Locate the cell with the specified text and output its (x, y) center coordinate. 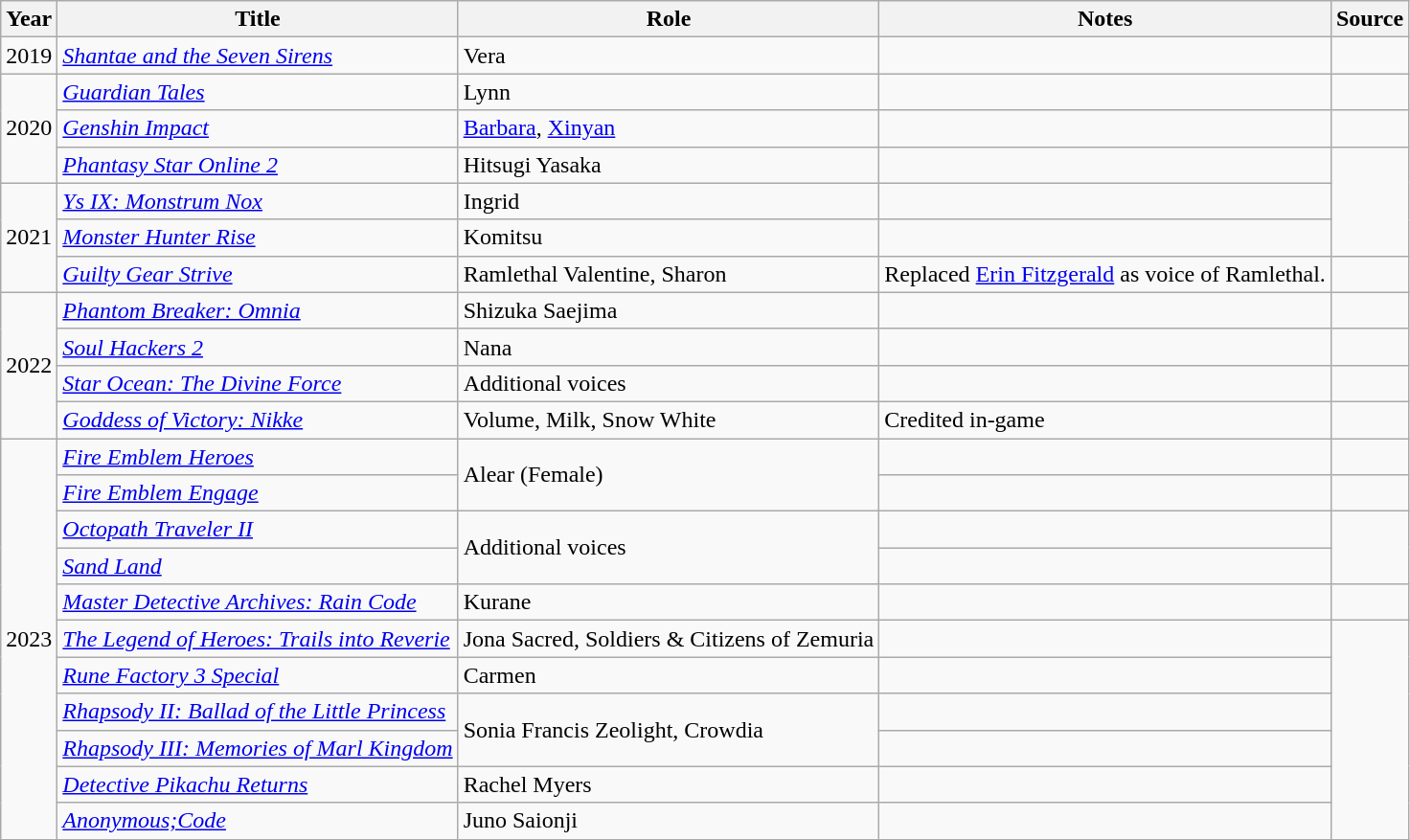
Sand Land (258, 566)
Monster Hunter Rise (258, 238)
Anonymous;Code (258, 821)
Shantae and the Seven Sirens (258, 56)
Rachel Myers (669, 784)
Soul Hackers 2 (258, 347)
Title (258, 19)
Juno Saionji (669, 821)
The Legend of Heroes: Trails into Reverie (258, 639)
Lynn (669, 92)
Master Detective Archives: Rain Code (258, 602)
Guilty Gear Strive (258, 274)
Kurane (669, 602)
Replaced Erin Fitzgerald as voice of Ramlethal. (1105, 274)
Detective Pikachu Returns (258, 784)
Star Ocean: The Divine Force (258, 383)
Alear (Female) (669, 475)
Guardian Tales (258, 92)
Rune Factory 3 Special (258, 675)
Goddess of Victory: Nikke (258, 420)
Notes (1105, 19)
Ingrid (669, 201)
Fire Emblem Engage (258, 493)
Hitsugi Yasaka (669, 165)
Carmen (669, 675)
Shizuka Saejima (669, 310)
Volume, Milk, Snow White (669, 420)
2020 (29, 128)
Rhapsody III: Memories of Marl Kingdom (258, 748)
Fire Emblem Heroes (258, 457)
Ramlethal Valentine, Sharon (669, 274)
Sonia Francis Zeolight, Crowdia (669, 730)
Jona Sacred, Soldiers & Citizens of Zemuria (669, 639)
Vera (669, 56)
Credited in-game (1105, 420)
Komitsu (669, 238)
Phantasy Star Online 2 (258, 165)
Year (29, 19)
Phantom Breaker: Omnia (258, 310)
Genshin Impact (258, 128)
2022 (29, 365)
Ys IX: Monstrum Nox (258, 201)
Barbara, Xinyan (669, 128)
2023 (29, 640)
2019 (29, 56)
Nana (669, 347)
Octopath Traveler II (258, 530)
Rhapsody II: Ballad of the Little Princess (258, 712)
2021 (29, 238)
Role (669, 19)
Source (1370, 19)
